Identify which cell holds the provided text, then report its [x, y] central coordinate. 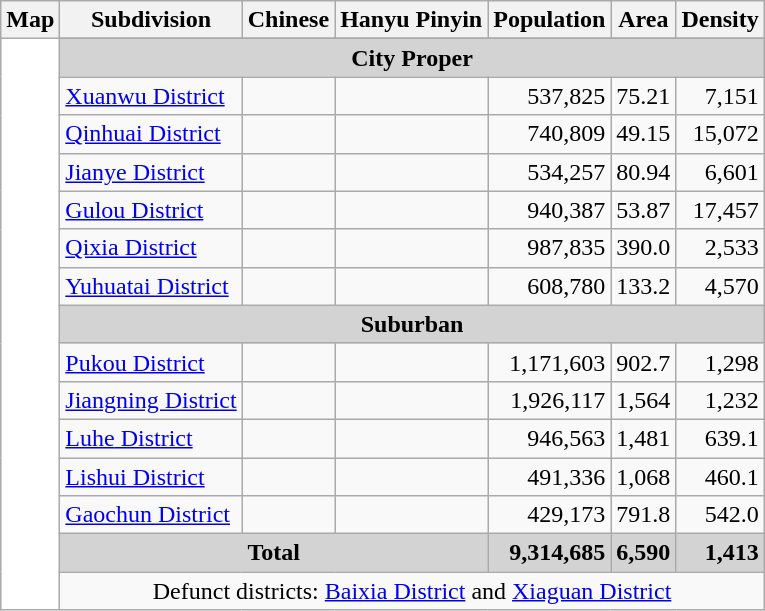
Luhe District [151, 438]
Gulou District [151, 210]
Pukou District [151, 362]
9,314,685 [550, 553]
Gaochun District [151, 515]
Suburban [412, 324]
4,570 [720, 286]
80.94 [644, 172]
133.2 [644, 286]
Subdivision [151, 20]
6,590 [644, 553]
Area [644, 20]
1,481 [644, 438]
49.15 [644, 134]
740,809 [550, 134]
Population [550, 20]
Jianye District [151, 172]
1,564 [644, 400]
6,601 [720, 172]
City Proper [412, 58]
1,171,603 [550, 362]
460.1 [720, 477]
940,387 [550, 210]
Hanyu Pinyin [412, 20]
429,173 [550, 515]
Lishui District [151, 477]
75.21 [644, 96]
946,563 [550, 438]
1,068 [644, 477]
Defunct districts: Baixia District and Xiaguan District [412, 591]
Qinhuai District [151, 134]
Yuhuatai District [151, 286]
Jiangning District [151, 400]
2,533 [720, 248]
534,257 [550, 172]
1,298 [720, 362]
Xuanwu District [151, 96]
1,926,117 [550, 400]
Qixia District [151, 248]
Map [30, 20]
Density [720, 20]
53.87 [644, 210]
491,336 [550, 477]
791.8 [644, 515]
15,072 [720, 134]
542.0 [720, 515]
639.1 [720, 438]
390.0 [644, 248]
Chinese [288, 20]
Total [274, 553]
7,151 [720, 96]
1,232 [720, 400]
1,413 [720, 553]
987,835 [550, 248]
17,457 [720, 210]
608,780 [550, 286]
537,825 [550, 96]
902.7 [644, 362]
